Extract the (X, Y) coordinate from the center of the cell holding the provided text.  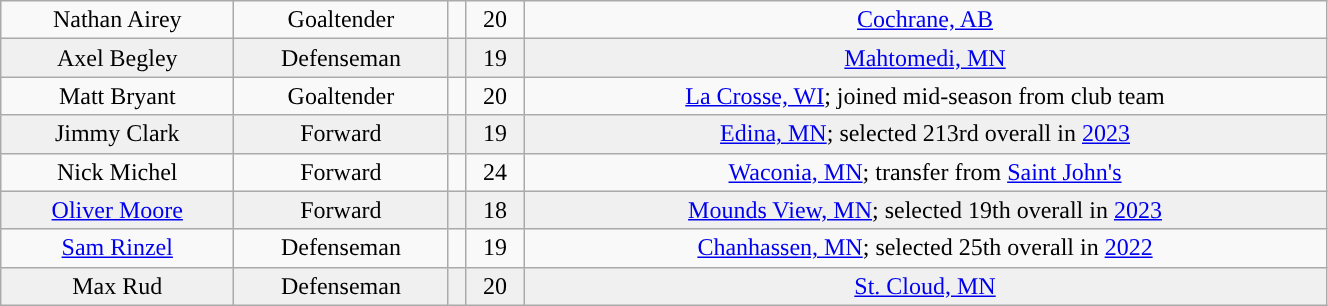
Sam Rinzel (118, 248)
Oliver Moore (118, 210)
Chanhassen, MN; selected 25th overall in 2022 (926, 248)
Jimmy Clark (118, 134)
18 (494, 210)
Cochrane, AB (926, 20)
Mounds View, MN; selected 19th overall in 2023 (926, 210)
Edina, MN; selected 213rd overall in 2023 (926, 134)
St. Cloud, MN (926, 286)
Max Rud (118, 286)
La Crosse, WI; joined mid-season from club team (926, 96)
Matt Bryant (118, 96)
Nathan Airey (118, 20)
Axel Begley (118, 58)
Nick Michel (118, 172)
Waconia, MN; transfer from Saint John's (926, 172)
Mahtomedi, MN (926, 58)
24 (494, 172)
